Scan for the cell matching the given text and deliver its [X, Y] coordinate at center. 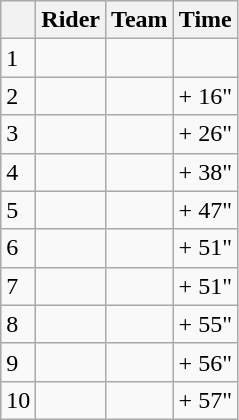
+ 47" [205, 210]
10 [18, 400]
Rider [71, 20]
2 [18, 96]
5 [18, 210]
4 [18, 172]
Team [140, 20]
6 [18, 248]
8 [18, 324]
Time [205, 20]
+ 57" [205, 400]
9 [18, 362]
+ 38" [205, 172]
+ 16" [205, 96]
7 [18, 286]
+ 55" [205, 324]
1 [18, 58]
+ 56" [205, 362]
+ 26" [205, 134]
3 [18, 134]
